Determine the [X, Y] coordinate at the center of the cell enclosing the given text.  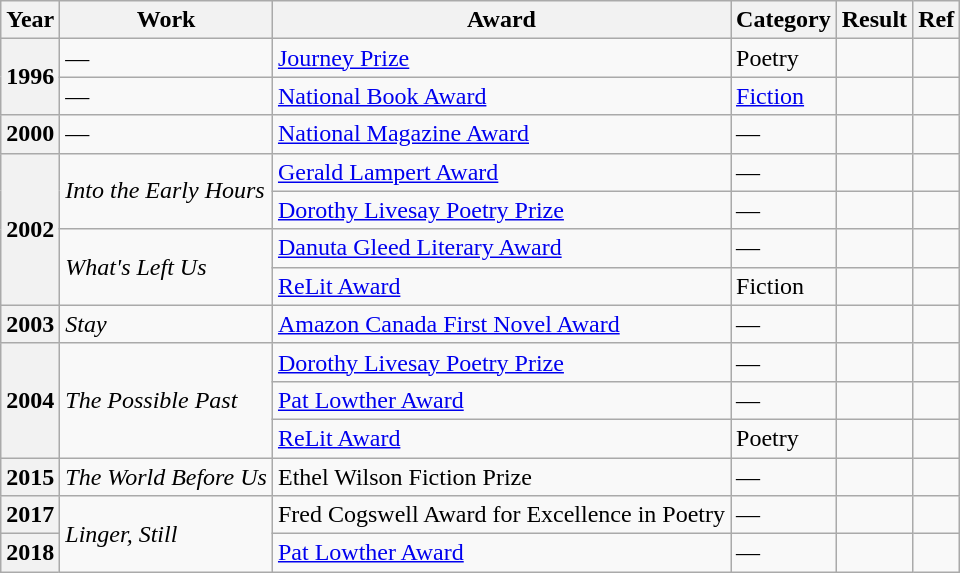
Stay [166, 324]
The World Before Us [166, 477]
Danuta Gleed Literary Award [501, 248]
National Magazine Award [501, 134]
Gerald Lampert Award [501, 172]
Journey Prize [501, 58]
The Possible Past [166, 400]
2002 [30, 229]
Result [874, 20]
2000 [30, 134]
Linger, Still [166, 534]
2017 [30, 515]
2018 [30, 553]
National Book Award [501, 96]
Year [30, 20]
Ref [936, 20]
Award [501, 20]
What's Left Us [166, 267]
Category [784, 20]
2004 [30, 400]
2003 [30, 324]
2015 [30, 477]
1996 [30, 77]
Ethel Wilson Fiction Prize [501, 477]
Amazon Canada First Novel Award [501, 324]
Work [166, 20]
Fred Cogswell Award for Excellence in Poetry [501, 515]
Into the Early Hours [166, 191]
